Return the [x, y] coordinate for the center point of the cell that contains the specified text.  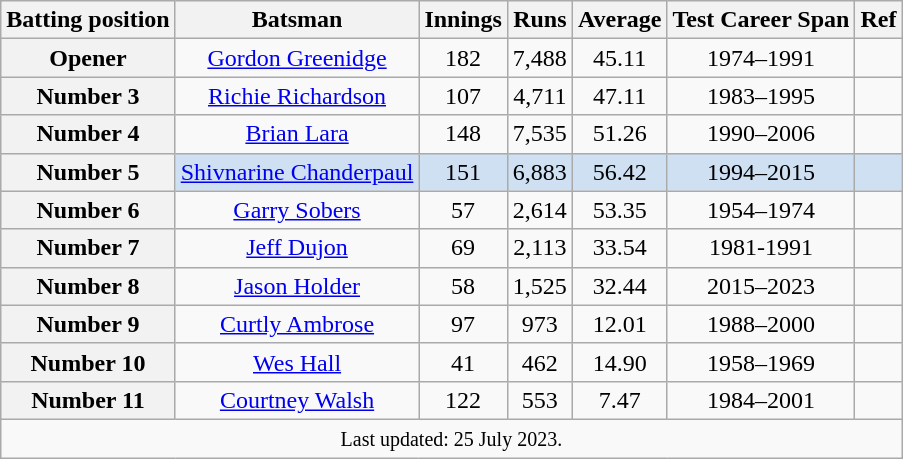
Number 4 [88, 134]
Number 3 [88, 96]
Garry Sobers [297, 210]
Number 5 [88, 172]
53.35 [620, 210]
Wes Hall [297, 362]
41 [463, 362]
12.01 [620, 324]
Test Career Span [761, 20]
Number 6 [88, 210]
1983–1995 [761, 96]
Number 11 [88, 400]
1994–2015 [761, 172]
2,614 [540, 210]
7,535 [540, 134]
2,113 [540, 248]
58 [463, 286]
33.54 [620, 248]
1,525 [540, 286]
6,883 [540, 172]
Number 7 [88, 248]
Batting position [88, 20]
51.26 [620, 134]
32.44 [620, 286]
Gordon Greenidge [297, 58]
Curtly Ambrose [297, 324]
182 [463, 58]
Courtney Walsh [297, 400]
Richie Richardson [297, 96]
Brian Lara [297, 134]
2015–2023 [761, 286]
1988–2000 [761, 324]
69 [463, 248]
107 [463, 96]
4,711 [540, 96]
47.11 [620, 96]
97 [463, 324]
Jeff Dujon [297, 248]
462 [540, 362]
Shivnarine Chanderpaul [297, 172]
Ref [878, 20]
1958–1969 [761, 362]
57 [463, 210]
Opener [88, 58]
Batsman [297, 20]
Average [620, 20]
Number 9 [88, 324]
Runs [540, 20]
122 [463, 400]
45.11 [620, 58]
151 [463, 172]
1984–2001 [761, 400]
148 [463, 134]
1954–1974 [761, 210]
1974–1991 [761, 58]
7.47 [620, 400]
1981-1991 [761, 248]
Innings [463, 20]
56.42 [620, 172]
553 [540, 400]
1990–2006 [761, 134]
Number 10 [88, 362]
7,488 [540, 58]
14.90 [620, 362]
973 [540, 324]
Number 8 [88, 286]
Jason Holder [297, 286]
Last updated: 25 July 2023. [452, 438]
